Search for the cell housing the specified text and yield its [X, Y] center coordinate. 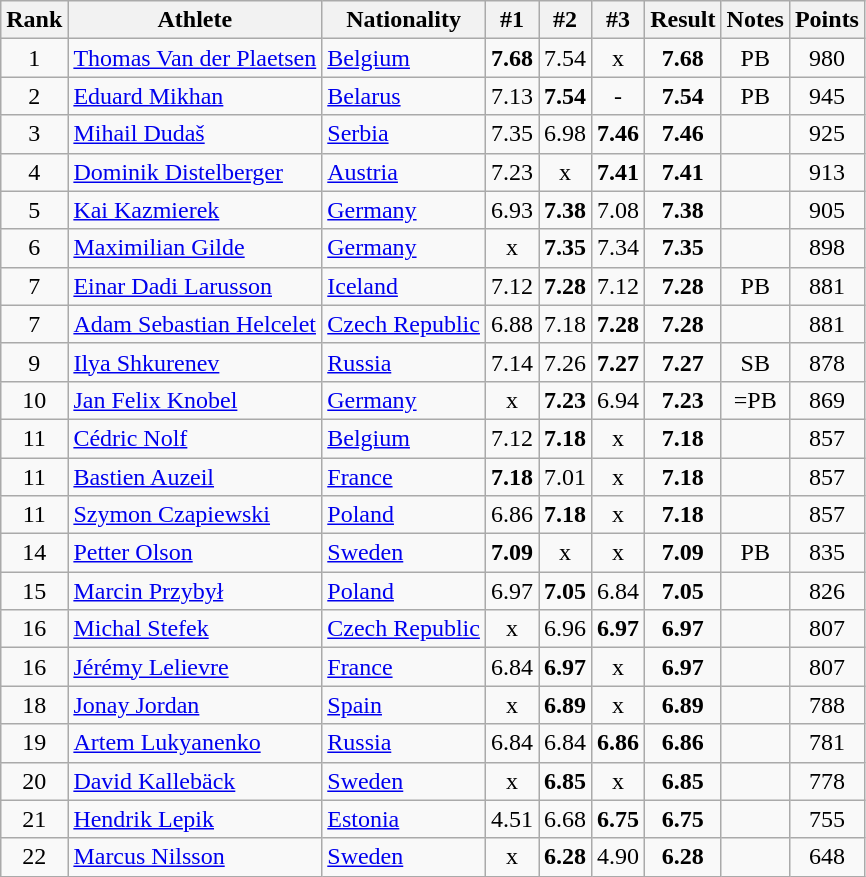
Eduard Mikhan [195, 96]
778 [826, 781]
Adam Sebastian Helcelet [195, 324]
Kai Kazmierek [195, 210]
Petter Olson [195, 553]
Cédric Nolf [195, 438]
Jonay Jordan [195, 705]
#2 [564, 20]
Result [683, 20]
Ilya Shkurenev [195, 362]
Points [826, 20]
Jan Felix Knobel [195, 400]
10 [34, 400]
4.51 [512, 819]
7.14 [512, 362]
22 [34, 857]
648 [826, 857]
980 [826, 58]
Rank [34, 20]
5 [34, 210]
788 [826, 705]
913 [826, 172]
Estonia [404, 819]
4 [34, 172]
826 [826, 591]
Maximilian Gilde [195, 248]
905 [826, 210]
Athlete [195, 20]
Marcin Przybył [195, 591]
7.26 [564, 362]
Belarus [404, 96]
Michal Stefek [195, 629]
=PB [755, 400]
14 [34, 553]
4.90 [618, 857]
Szymon Czapiewski [195, 515]
6.98 [564, 134]
SB [755, 362]
Einar Dadi Larusson [195, 286]
3 [34, 134]
945 [826, 96]
Notes [755, 20]
6.68 [564, 819]
- [618, 96]
2 [34, 96]
David Kallebäck [195, 781]
6.88 [512, 324]
Jérémy Lelievre [195, 667]
Serbia [404, 134]
781 [826, 743]
21 [34, 819]
6.93 [512, 210]
Nationality [404, 20]
19 [34, 743]
9 [34, 362]
1 [34, 58]
7.34 [618, 248]
7.13 [512, 96]
Hendrik Lepik [195, 819]
6.94 [618, 400]
878 [826, 362]
Marcus Nilsson [195, 857]
Iceland [404, 286]
Bastien Auzeil [195, 477]
18 [34, 705]
Mihail Dudaš [195, 134]
835 [826, 553]
Dominik Distelberger [195, 172]
20 [34, 781]
Artem Lukyanenko [195, 743]
#1 [512, 20]
Spain [404, 705]
15 [34, 591]
7.08 [618, 210]
869 [826, 400]
#3 [618, 20]
Thomas Van der Plaetsen [195, 58]
6.96 [564, 629]
Austria [404, 172]
7.01 [564, 477]
6 [34, 248]
755 [826, 819]
898 [826, 248]
925 [826, 134]
